Output the [X, Y] coordinate of the center of the cell containing the given text.  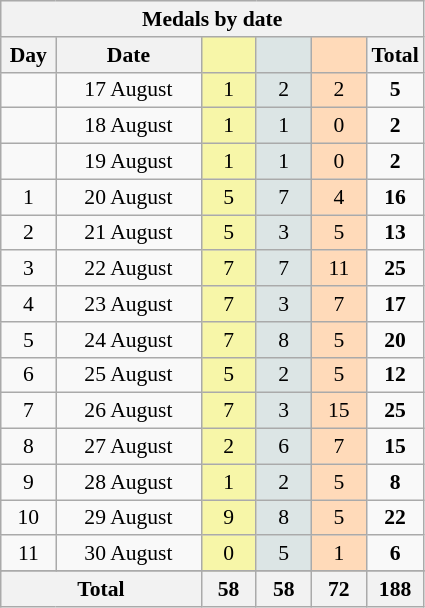
29 August [128, 518]
20 [394, 340]
26 August [128, 411]
24 August [128, 340]
20 August [128, 197]
30 August [128, 554]
22 [394, 518]
27 August [128, 447]
16 [394, 197]
72 [338, 589]
25 August [128, 375]
Medals by date [212, 19]
21 August [128, 233]
17 [394, 304]
23 August [128, 304]
22 August [128, 269]
13 [394, 233]
Date [128, 55]
Day [28, 55]
19 August [128, 162]
188 [394, 589]
17 August [128, 90]
18 August [128, 126]
28 August [128, 482]
10 [28, 518]
12 [394, 375]
